Pinpoint the cell where the given text exists, returning its [X, Y] midpoint coordinate. 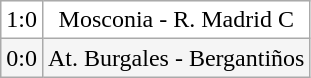
1:0 [22, 20]
Mosconia - R. Madrid C [176, 20]
0:0 [22, 58]
At. Burgales - Bergantiños [176, 58]
